Locate the cell with the specified text and output its [x, y] center coordinate. 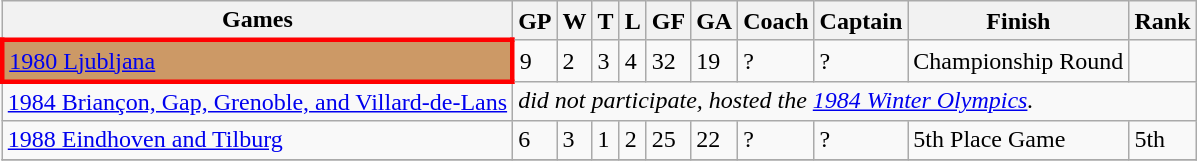
Finish [1018, 21]
5th [1162, 140]
1980 Ljubljana [257, 60]
W [574, 21]
did not participate, hosted the 1984 Winter Olympics. [854, 101]
22 [714, 140]
4 [632, 60]
Captain [861, 21]
GP [535, 21]
Games [257, 21]
T [606, 21]
6 [535, 140]
GA [714, 21]
25 [668, 140]
Rank [1162, 21]
1 [606, 140]
Coach [776, 21]
5th Place Game [1018, 140]
32 [668, 60]
1984 Briançon, Gap, Grenoble, and Villard-de-Lans [257, 101]
19 [714, 60]
Championship Round [1018, 60]
L [632, 21]
9 [535, 60]
1988 Eindhoven and Tilburg [257, 140]
GF [668, 21]
